Search for the cell housing the specified text and yield its [X, Y] center coordinate. 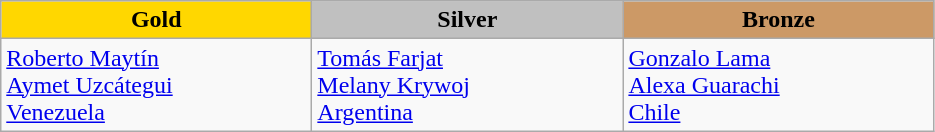
Bronze [778, 20]
Gold [156, 20]
Roberto MaytínAymet Uzcátegui Venezuela [156, 85]
Tomás FarjatMelany Krywoj Argentina [468, 85]
Gonzalo LamaAlexa Guarachi Chile [778, 85]
Silver [468, 20]
